Scan for the cell matching the given text and deliver its [X, Y] coordinate at center. 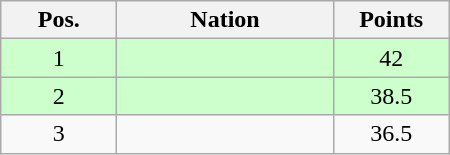
1 [59, 58]
42 [391, 58]
Nation [225, 20]
3 [59, 134]
38.5 [391, 96]
Pos. [59, 20]
Points [391, 20]
36.5 [391, 134]
2 [59, 96]
